From the cell containing the given text, extract its center point as [X, Y] coordinate. 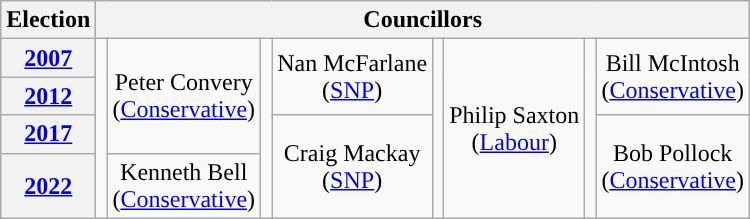
2017 [48, 134]
Bill McIntosh(Conservative) [673, 77]
Kenneth Bell(Conservative) [184, 186]
Nan McFarlane(SNP) [352, 77]
Election [48, 20]
Philip Saxton(Labour) [514, 128]
2022 [48, 186]
2007 [48, 58]
2012 [48, 96]
Councillors [423, 20]
Bob Pollock(Conservative) [673, 166]
Peter Convery(Conservative) [184, 96]
Craig Mackay(SNP) [352, 166]
